Output the (x, y) coordinate of the center of the cell containing the given text.  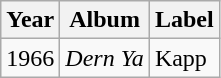
Label (184, 20)
Kapp (184, 58)
1966 (30, 58)
Dern Ya (105, 58)
Album (105, 20)
Year (30, 20)
